Pinpoint the cell where the given text exists, returning its [X, Y] midpoint coordinate. 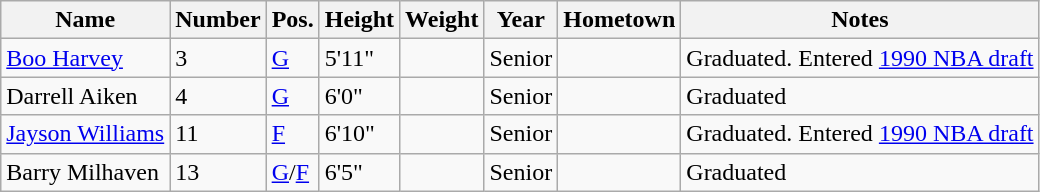
3 [218, 58]
Height [359, 20]
6'0" [359, 96]
5'11" [359, 58]
Pos. [292, 20]
Darrell Aiken [86, 96]
Name [86, 20]
6'5" [359, 172]
Number [218, 20]
Hometown [620, 20]
G/F [292, 172]
F [292, 134]
Jayson Williams [86, 134]
Boo Harvey [86, 58]
Barry Milhaven [86, 172]
13 [218, 172]
Weight [442, 20]
Notes [860, 20]
6'10" [359, 134]
4 [218, 96]
11 [218, 134]
Year [521, 20]
